Identify which cell holds the provided text, then report its [x, y] central coordinate. 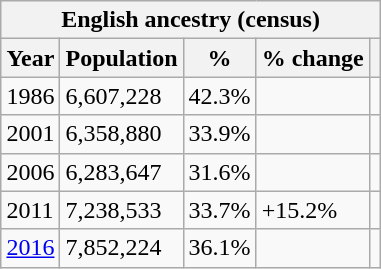
33.9% [220, 134]
% change [312, 58]
% [220, 58]
+15.2% [312, 210]
6,607,228 [122, 96]
2006 [30, 172]
2016 [30, 248]
2001 [30, 134]
31.6% [220, 172]
33.7% [220, 210]
6,283,647 [122, 172]
6,358,880 [122, 134]
36.1% [220, 248]
Population [122, 58]
7,238,533 [122, 210]
2011 [30, 210]
7,852,224 [122, 248]
English ancestry (census) [190, 20]
Year [30, 58]
1986 [30, 96]
42.3% [220, 96]
